Capture the cell that displays the provided text and extract its [x, y] central coordinate. 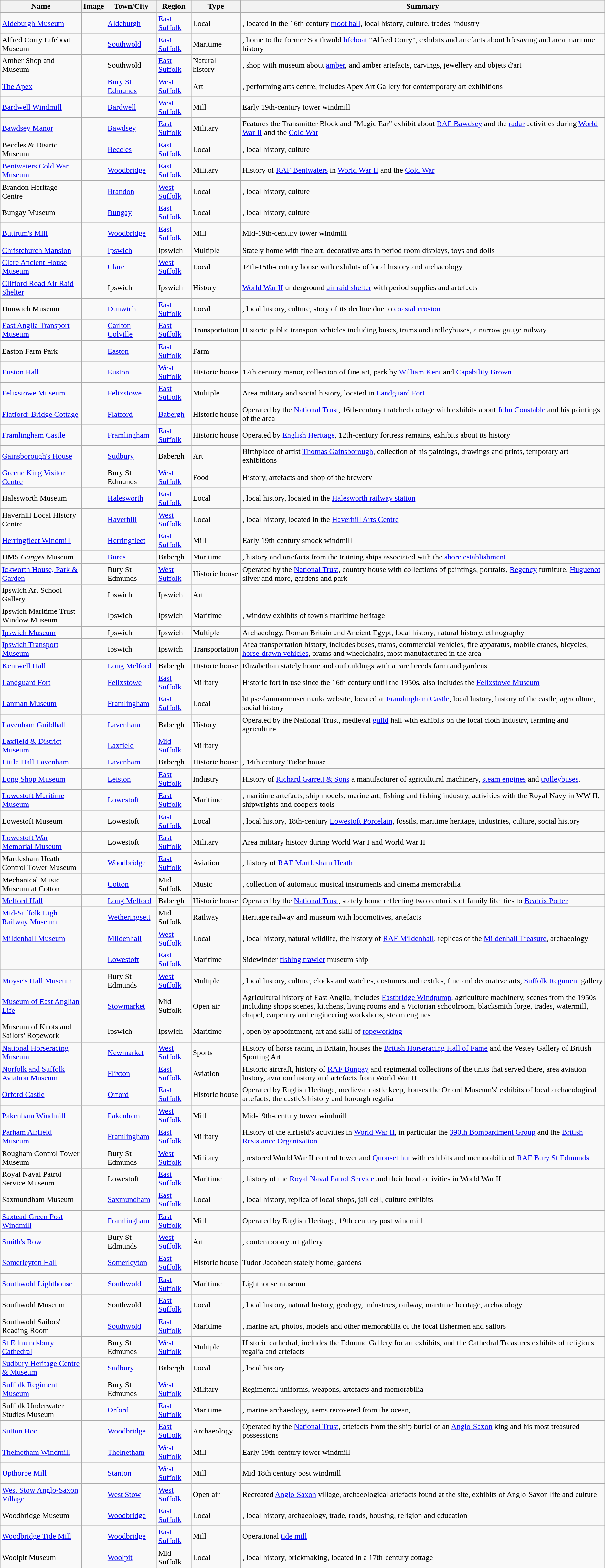
Woodbridge Museum [41, 1515]
Region [174, 6]
Operational tide mill [423, 1536]
14th-15th-century house with exhibits of local history and archaeology [423, 267]
Lanman Museum [41, 704]
Buttrum's Mill [41, 233]
Ipswich Art School Gallery [41, 595]
Operated by the National Trust, stately home reflecting two centuries of family life, ties to Beatrix Potter [423, 901]
, 14th century Tudor house [423, 762]
, history and artefacts from the training ships associated with the shore establishment [423, 557]
Saxtead Green Post Windmill [41, 1220]
National Horseracing Museum [41, 1052]
Operated by English Heritage, 19th century post windmill [423, 1220]
Southwold Lighthouse [41, 1284]
World War II underground air raid shelter with period supplies and artefacts [423, 288]
Clare [131, 267]
Wetheringsett [131, 918]
Woodbridge Tide Mill [41, 1536]
Long Shop Museum [41, 779]
Sidewinder fishing trawler museum ship [423, 960]
Lowestoft Museum [41, 821]
Greene King Visitor Centre [41, 477]
Dunwich [131, 309]
Ipswich Maritime Trust Window Museum [41, 616]
, home to the former Southwold lifeboat "Alfred Corry", exhibits and artefacts about lifesaving and area maritime history [423, 44]
Town/City [131, 6]
Bungay Museum [41, 212]
Features the Transmitter Block and "Magic Ear" exhibit about RAF Bawdsey and the radar activities during World War II and the Cold War [423, 128]
Area military history during World War I and World War II [423, 842]
Amber Shop and Museum [41, 65]
Framlingham Castle [41, 435]
Haverhill [131, 519]
Historic fort in use since the 16th century until the 1950s, also includes the Felixstowe Museum [423, 682]
History of Richard Garrett & Sons a manufacturer of agricultural machinery, steam engines and trolleybuses. [423, 779]
Suffolk Regiment Museum [41, 1389]
History of RAF Bentwaters in World War II and the Cold War [423, 170]
Museum of East Anglian Life [41, 1006]
, history of RAF Martlesham Heath [423, 863]
Felixstowe Museum [41, 393]
Mildenhall [131, 938]
Alfred Corry Lifeboat Museum [41, 44]
Little Hall Lavenham [41, 762]
Music [216, 884]
Somerleyton [131, 1263]
, marine archaeology, items recovered from the ocean, [423, 1410]
Ickworth House, Park & Garden [41, 574]
, history of the Royal Naval Patrol Service and their local activities in World War II [423, 1178]
Herringfleet Windmill [41, 540]
History, artefacts and shop of the brewery [423, 477]
Lavenham Guildhall [41, 724]
Dunwich Museum [41, 309]
https://lanmanmuseum.uk/ website, located at Framlingham Castle, local history, history of the castle, agriculture, social history [423, 704]
West Stow Anglo-Saxon Village [41, 1494]
Royal Naval Patrol Service Museum [41, 1178]
Operated by the National Trust, country house with collections of paintings, portraits, Regency furniture, Huguenot silver and more, gardens and park [423, 574]
Archaeology [216, 1431]
Recreated Anglo-Saxon village, archaeological artefacts found at the site, exhibits of Anglo-Saxon life and culture [423, 1494]
, collection of automatic musical instruments and cinema memorabilia [423, 884]
Southwold Museum [41, 1305]
Mechanical Music Museum at Cotton [41, 884]
Clifford Road Air Raid Shelter [41, 288]
Bardwell [131, 107]
Bawdsey Manor [41, 128]
Rougham Control Tower Museum [41, 1158]
Archaeology, Roman Britain and Ancient Egypt, local history, natural history, ethnography [423, 633]
Pakenham [131, 1116]
Woolpit Museum [41, 1557]
Melford Hall [41, 901]
Lowestoft Maritime Museum [41, 800]
Natural history [216, 65]
Thelnetham [131, 1452]
, shop with museum about amber, and amber artefacts, carvings, jewellery and objets d'art [423, 65]
Operated by the National Trust, artefacts from the ship burial of an Anglo-Saxon king and his most treasured possessions [423, 1431]
Euston [131, 372]
Stanton [131, 1473]
Aldeburgh [131, 23]
, local history, located in the Haverhill Arts Centre [423, 519]
, contemporary art gallery [423, 1242]
Summary [423, 6]
Beccles & District Museum [41, 149]
Kentwell Hall [41, 666]
, local history, 18th-century Lowestoft Porcelain, fossils, maritime heritage, industries, culture, social history [423, 821]
, located in the 16th century moot hall, local history, culture, trades, industry [423, 23]
East Anglia Transport Museum [41, 330]
Thelnetham Windmill [41, 1452]
Landguard Fort [41, 682]
Museum of Knots and Sailors' Ropework [41, 1032]
Beccles [131, 149]
Historic public transport vehicles including buses, trams and trolleybuses, a narrow gauge railway [423, 330]
Heritage railway and museum with locomotives, artefacts [423, 918]
Tudor-Jacobean stately home, gardens [423, 1263]
Moyse's Hall Museum [41, 980]
Image [94, 6]
Norfolk and Suffolk Aviation Museum [41, 1074]
, marine art, photos, models and other memorabilia of the local fishermen and sailors [423, 1326]
Farm [216, 351]
Bawdsey [131, 128]
, local history, natural wildlife, the history of RAF Mildenhall, replicas of the Mildenhall Treasure, archaeology [423, 938]
Lighthouse museum [423, 1284]
Saxmundham [131, 1200]
Smith's Row [41, 1242]
, local history, natural history, geology, industries, railway, maritime heritage, archaeology [423, 1305]
Industry [216, 779]
HMS Ganges Museum [41, 557]
Operated by the National Trust, medieval guild hall with exhibits on the local cloth industry, farming and agriculture [423, 724]
Easton [131, 351]
, local history, located in the Halesworth railway station [423, 498]
Cotton [131, 884]
Laxfield & District Museum [41, 746]
, maritime artefacts, ship models, marine art, fishing and fishing industry, activities with the Royal Navy in WW II, shipwrights and coopers tools [423, 800]
Suffolk Underwater Studies Museum [41, 1410]
The Apex [41, 86]
Christchurch Mansion [41, 250]
Upthorpe Mill [41, 1473]
Bungay [131, 212]
, local history, culture, story of its decline due to coastal erosion [423, 309]
Somerleyton Hall [41, 1263]
Type [216, 6]
Area military and social history, located in Landguard Fort [423, 393]
Mildenhall Museum [41, 938]
Railway [216, 918]
Easton Farm Park [41, 351]
, local history, brickmaking, located in a 17th-century cottage [423, 1557]
Orford Castle [41, 1094]
Stately home with fine art, decorative arts in period room displays, toys and dolls [423, 250]
Birthplace of artist Thomas Gainsborough, collection of his paintings, drawings and prints, temporary art exhibitions [423, 456]
Haverhill Local History Centre [41, 519]
Halesworth [131, 498]
Early 19th century smock windmill [423, 540]
Ipswich Transport Museum [41, 649]
West Stow [131, 1494]
Brandon Heritage Centre [41, 191]
Sutton Hoo [41, 1431]
Euston Hall [41, 372]
Halesworth Museum [41, 498]
Historic cathedral, includes the Edmund Gallery for art exhibits, and the Cathedral Treasures exhibits of religious regalia and artefacts [423, 1347]
Martlesham Heath Control Tower Museum [41, 863]
Sports [216, 1052]
Pakenham Windmill [41, 1116]
Aldeburgh Museum [41, 23]
Ipswich Museum [41, 633]
, local history [423, 1368]
Flatford [131, 414]
Food [216, 477]
Bardwell Windmill [41, 107]
Regimental uniforms, weapons, artefacts and memorabilia [423, 1389]
, window exhibits of town's maritime heritage [423, 616]
Clare Ancient House Museum [41, 267]
Parham Airfield Museum [41, 1136]
Woolpit [131, 1557]
, local history, replica of local shops, jail cell, culture exhibits [423, 1200]
St Edmundsbury Cathedral [41, 1347]
Newmarket [131, 1052]
, open by appointment, art and skill of ropeworking [423, 1032]
Leiston [131, 779]
Flatford: Bridge Cottage [41, 414]
Bentwaters Cold War Museum [41, 170]
, restored World War II control tower and Quonset hut with exhibits and memorabilia of RAF Bury St Edmunds [423, 1158]
History of the airfield's activities in World War II, in particular the 390th Bombardment Group and the British Resistance Organisation [423, 1136]
Lowestoft War Memorial Museum [41, 842]
Saxmundham Museum [41, 1200]
Bures [131, 557]
, performing arts centre, includes Apex Art Gallery for contemporary art exhibitions [423, 86]
Operated by the National Trust, 16th-century thatched cottage with exhibits about John Constable and his paintings of the area [423, 414]
Brandon [131, 191]
Laxfield [131, 746]
Carlton Colville [131, 330]
17th century manor, collection of fine art, park by William Kent and Capability Brown [423, 372]
Mid-Suffolk Light Railway Museum [41, 918]
Herringfleet [131, 540]
Name [41, 6]
Gainsborough's House [41, 456]
Sudbury Heritage Centre & Museum [41, 1368]
Stowmarket [131, 1006]
Flixton [131, 1074]
Mid 18th century post windmill [423, 1473]
Operated by English Heritage, 12th-century fortress remains, exhibits about its history [423, 435]
Elizabethan stately home and outbuildings with a rare breeds farm and gardens [423, 666]
, local history, culture, clocks and watches, costumes and textiles, fine and decorative arts, Suffolk Regiment gallery [423, 980]
History of horse racing in Britain, houses the British Horseracing Hall of Fame and the Vestey Gallery of British Sporting Art [423, 1052]
, local history, archaeology, trade, roads, housing, religion and education [423, 1515]
Southwold Sailors' Reading Room [41, 1326]
